For the text-containing cell, return its midpoint in [x, y] coordinate format. 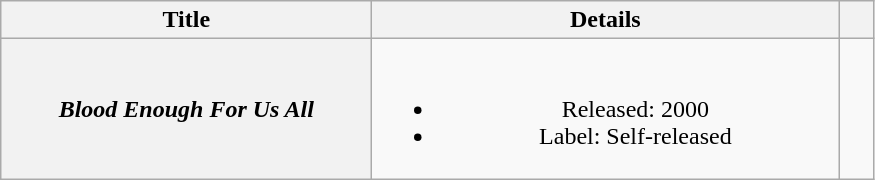
Title [186, 20]
Details [606, 20]
Blood Enough For Us All [186, 109]
Released: 2000Label: Self-released [606, 109]
